Provide the [x, y] coordinate of the cell's center where the given text is located.  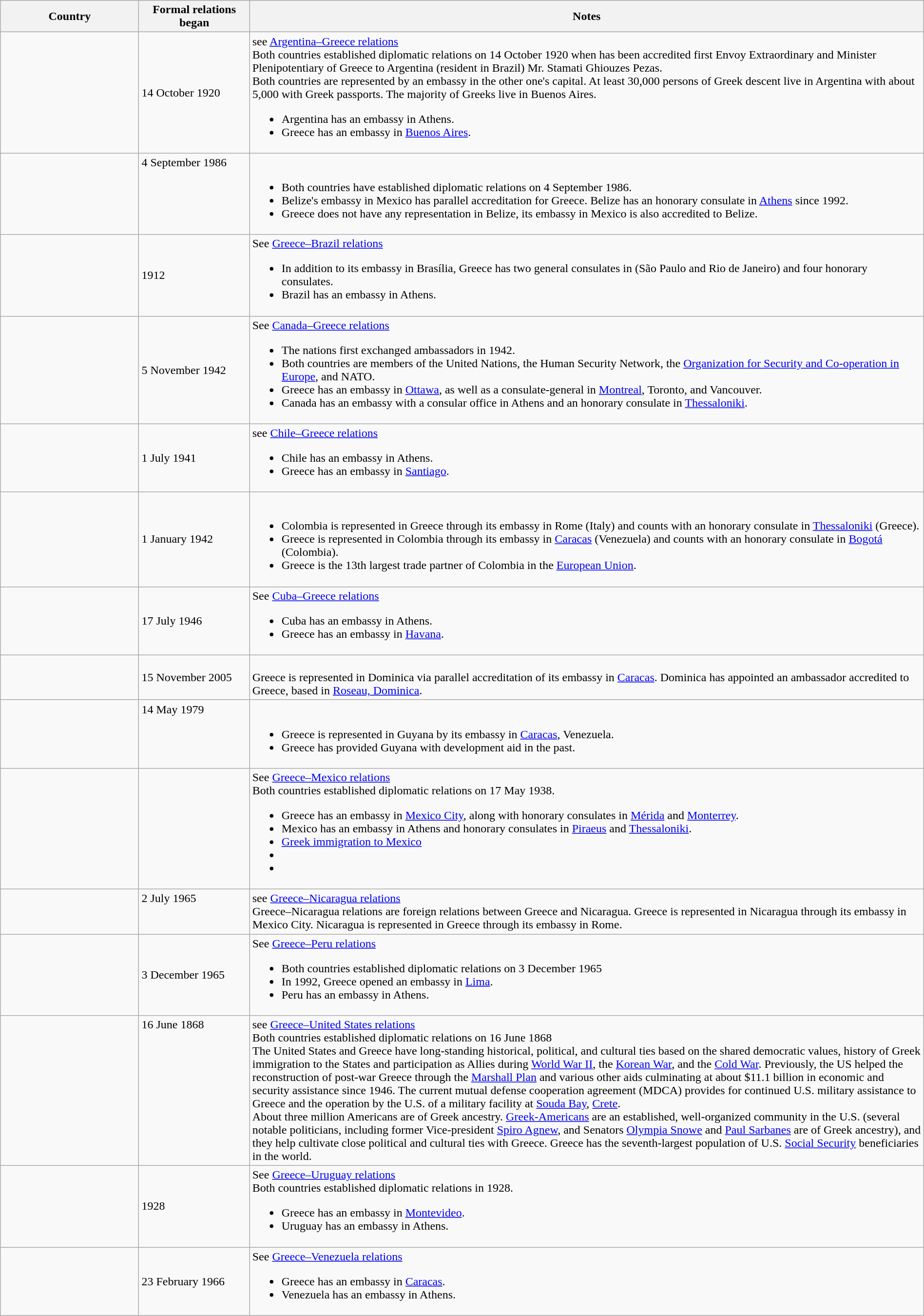
5 November 1942 [194, 370]
Formal relations began [194, 17]
4 September 1986 [194, 194]
1 July 1941 [194, 458]
16 June 1868 [194, 1091]
1 January 1942 [194, 539]
15 November 2005 [194, 677]
17 July 1946 [194, 621]
14 October 1920 [194, 93]
14 May 1979 [194, 734]
23 February 1966 [194, 1281]
1928 [194, 1206]
2 July 1965 [194, 911]
see Chile–Greece relationsChile has an embassy in Athens.Greece has an embassy in Santiago. [587, 458]
1912 [194, 275]
Greece is represented in Guyana by its embassy in Caracas, Venezuela.Greece has provided Guyana with development aid in the past. [587, 734]
3 December 1965 [194, 975]
See Greece–Venezuela relationsGreece has an embassy in Caracas.Venezuela has an embassy in Athens. [587, 1281]
See Cuba–Greece relationsCuba has an embassy in Athens.Greece has an embassy in Havana. [587, 621]
Notes [587, 17]
Country [70, 17]
